Capture the cell that displays the provided text and extract its [X, Y] central coordinate. 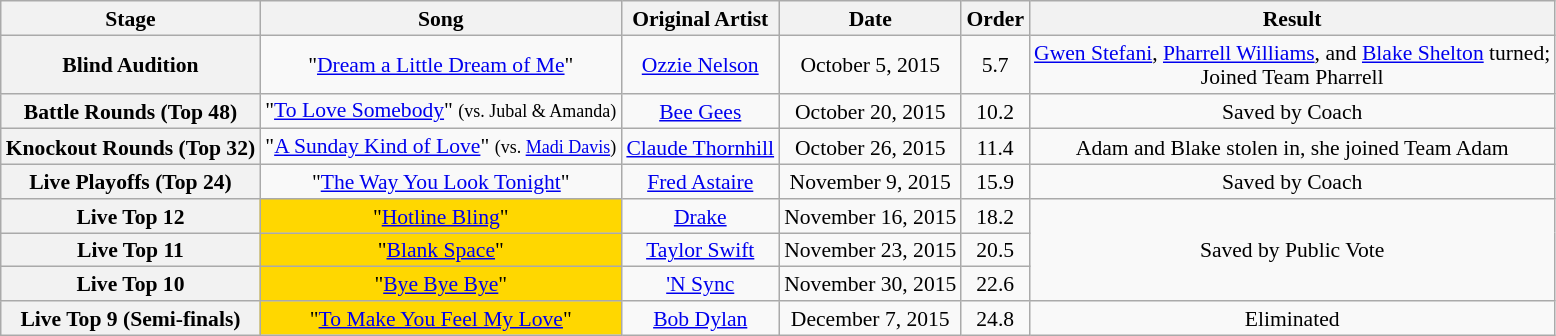
Claude Thornhill [700, 147]
November 16, 2015 [870, 216]
5.7 [995, 64]
Saved by Public Vote [1292, 250]
Live Top 10 [130, 284]
"Dream a Little Dream of Me" [440, 64]
Bee Gees [700, 111]
"To Make You Feel My Love" [440, 318]
24.8 [995, 318]
'N Sync [700, 284]
Live Top 12 [130, 216]
"Bye Bye Bye" [440, 284]
November 23, 2015 [870, 250]
Eliminated [1292, 318]
22.6 [995, 284]
October 5, 2015 [870, 64]
Blind Audition [130, 64]
Adam and Blake stolen in, she joined Team Adam [1292, 147]
11.4 [995, 147]
December 7, 2015 [870, 318]
November 30, 2015 [870, 284]
October 20, 2015 [870, 111]
Taylor Swift [700, 250]
20.5 [995, 250]
Live Top 9 (Semi-finals) [130, 318]
Song [440, 18]
Drake [700, 216]
Bob Dylan [700, 318]
"To Love Somebody" (vs. Jubal & Amanda) [440, 111]
Original Artist [700, 18]
Live Playoffs (Top 24) [130, 182]
18.2 [995, 216]
"Blank Space" [440, 250]
"The Way You Look Tonight" [440, 182]
Stage [130, 18]
Knockout Rounds (Top 32) [130, 147]
November 9, 2015 [870, 182]
"Hotline Bling" [440, 216]
Fred Astaire [700, 182]
Result [1292, 18]
10.2 [995, 111]
Battle Rounds (Top 48) [130, 111]
Date [870, 18]
October 26, 2015 [870, 147]
Gwen Stefani, Pharrell Williams, and Blake Shelton turned;Joined Team Pharrell [1292, 64]
"A Sunday Kind of Love" (vs. Madi Davis) [440, 147]
15.9 [995, 182]
Ozzie Nelson [700, 64]
Order [995, 18]
Live Top 11 [130, 250]
